Capture the cell that displays the provided text and extract its [x, y] central coordinate. 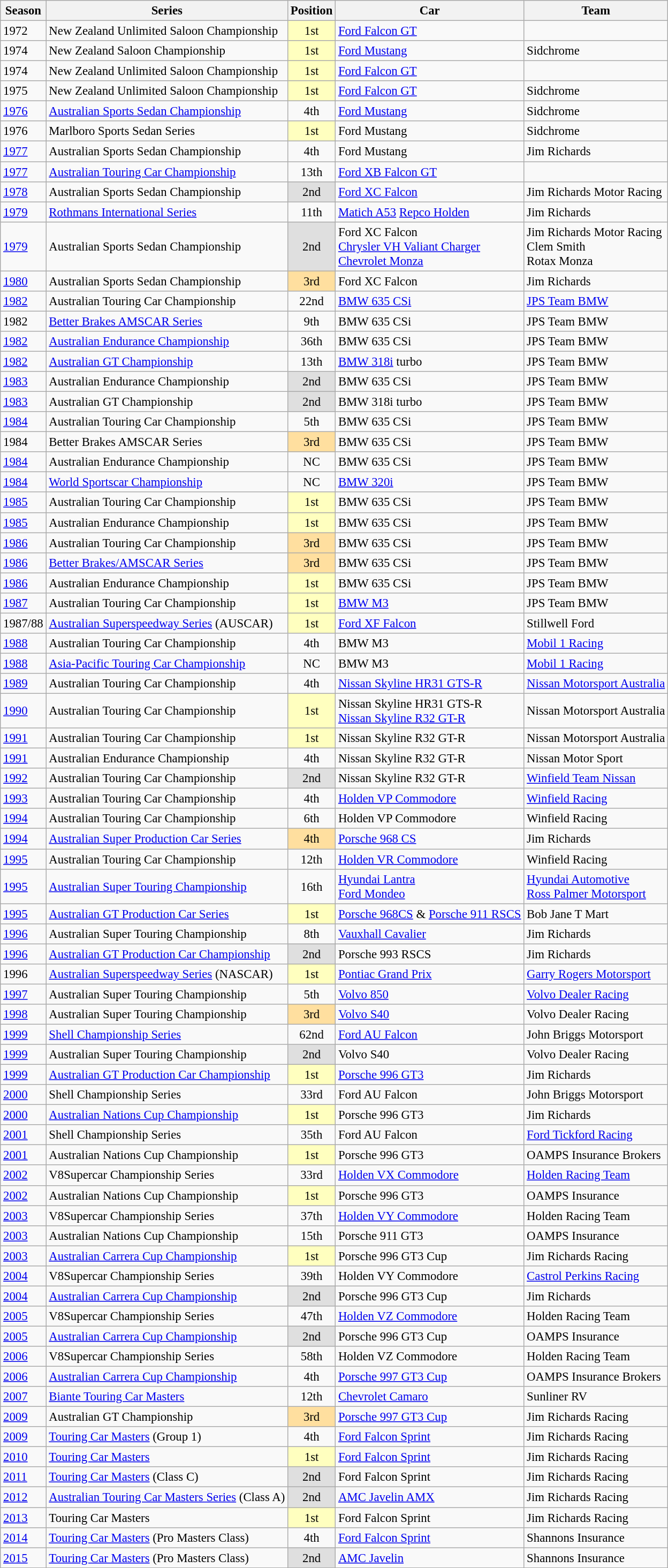
Porsche 993 RSCS [430, 954]
AMC Javelin AMX [430, 1497]
Touring Car Masters (Group 1) [167, 1437]
Nissan Skyline HR31 GTS-RNissan Skyline R32 GT-R [430, 711]
Team [596, 11]
Australian Superspeedway Series (AUSCAR) [167, 623]
Touring Car Masters (Class C) [167, 1477]
Australian Touring Car Masters Series (Class A) [167, 1497]
Porsche 968CS & Porsche 911 RSCS [430, 914]
Holden VX Commodore [430, 1176]
Australian GT Production Car Series [167, 914]
Ford XC FalconChrysler VH Valiant ChargerChevrolet Monza [430, 246]
1997 [24, 994]
Asia-Pacific Touring Car Championship [167, 663]
Ford XF Falcon [430, 623]
58th [312, 1357]
Matich A53 Repco Holden [430, 212]
Marlboro Sports Sedan Series [167, 131]
Stillwell Ford [596, 623]
World Sportscar Championship [167, 482]
2013 [24, 1518]
Nissan Motor Sport [596, 759]
Better Brakes/AMSCAR Series [167, 563]
1989 [24, 684]
11th [312, 212]
Vauxhall Cavalier [430, 934]
16th [312, 887]
1987/88 [24, 623]
47th [312, 1316]
36th [312, 342]
15th [312, 1236]
6th [312, 819]
1975 [24, 91]
1993 [24, 799]
Car [430, 11]
1972 [24, 31]
Jim Richards Motor Racing [596, 192]
Bob Jane T Mart [596, 914]
Australian Super Production Car Series [167, 839]
39th [312, 1276]
1978 [24, 192]
1980 [24, 281]
BMW 320i [430, 482]
Biante Touring Car Masters [167, 1397]
9th [312, 321]
Porsche 911 GT3 [430, 1236]
Series [167, 11]
Chevrolet Camaro [430, 1397]
Volvo 850 [430, 994]
Holden VR Commodore [430, 859]
Season [24, 11]
AMC Javelin [430, 1558]
2010 [24, 1457]
Rothmans International Series [167, 212]
1990 [24, 711]
Hyundai AutomotiveRoss Palmer Motorsport [596, 887]
Nissan Skyline HR31 GTS-R [430, 684]
Garry Rogers Motorsport [596, 974]
Ford Tickford Racing [596, 1135]
37th [312, 1216]
35th [312, 1135]
2012 [24, 1497]
2014 [24, 1537]
Australian Superspeedway Series (NASCAR) [167, 974]
8th [312, 934]
Position [312, 11]
62nd [312, 1034]
Sunliner RV [596, 1397]
Hyundai LantraFord Mondeo [430, 887]
Castrol Perkins Racing [596, 1276]
1998 [24, 1014]
1987 [24, 603]
2011 [24, 1477]
2015 [24, 1558]
Jim Richards Motor RacingClem SmithRotax Monza [596, 246]
Porsche 968 CS [430, 839]
Pontiac Grand Prix [430, 974]
2007 [24, 1397]
Ford XB Falcon GT [430, 172]
22nd [312, 301]
New Zealand Saloon Championship [167, 51]
Winfield Team Nissan [596, 778]
1992 [24, 778]
